Scan for the cell matching the given text and deliver its (x, y) coordinate at center. 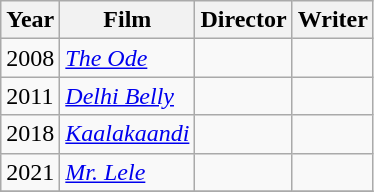
Mr. Lele (128, 172)
Writer (332, 20)
2008 (30, 58)
2018 (30, 134)
Kaalakaandi (128, 134)
2011 (30, 96)
Film (128, 20)
Director (244, 20)
2021 (30, 172)
The Ode (128, 58)
Delhi Belly (128, 96)
Year (30, 20)
